From the cell containing the given text, extract its center point as [x, y] coordinate. 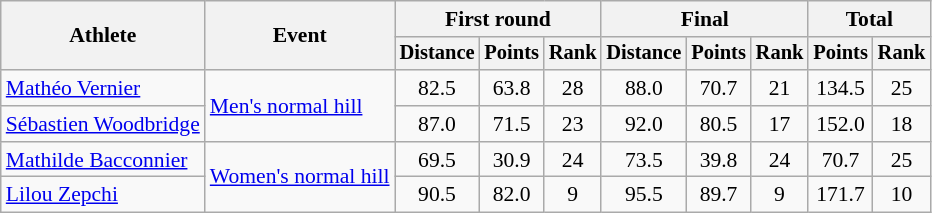
First round [498, 19]
18 [902, 124]
Final [704, 19]
17 [780, 124]
30.9 [511, 160]
Event [300, 36]
Mathéo Vernier [103, 88]
88.0 [644, 88]
89.7 [718, 195]
63.8 [511, 88]
87.0 [438, 124]
90.5 [438, 195]
95.5 [644, 195]
80.5 [718, 124]
Mathilde Bacconnier [103, 160]
10 [902, 195]
Total [869, 19]
134.5 [840, 88]
152.0 [840, 124]
Athlete [103, 36]
171.7 [840, 195]
73.5 [644, 160]
Men's normal hill [300, 106]
69.5 [438, 160]
Sébastien Woodbridge [103, 124]
39.8 [718, 160]
92.0 [644, 124]
28 [573, 88]
21 [780, 88]
23 [573, 124]
82.5 [438, 88]
Lilou Zepchi [103, 195]
71.5 [511, 124]
Women's normal hill [300, 178]
82.0 [511, 195]
